Scan for the cell matching the given text and deliver its (X, Y) coordinate at center. 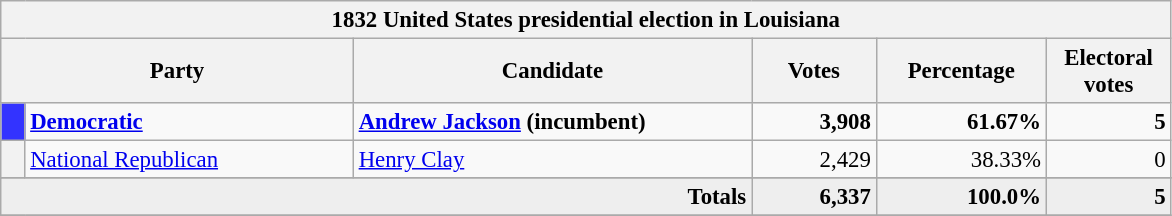
Votes (814, 72)
Party (178, 72)
3,908 (814, 122)
Henry Clay (552, 160)
38.33% (961, 160)
National Republican (189, 160)
Percentage (961, 72)
Electoral votes (1108, 72)
Candidate (552, 72)
61.67% (961, 122)
6,337 (814, 197)
Andrew Jackson (incumbent) (552, 122)
100.0% (961, 197)
Democratic (189, 122)
1832 United States presidential election in Louisiana (586, 20)
2,429 (814, 160)
0 (1108, 160)
Totals (376, 197)
